From the cell containing the given text, extract its center point as (x, y) coordinate. 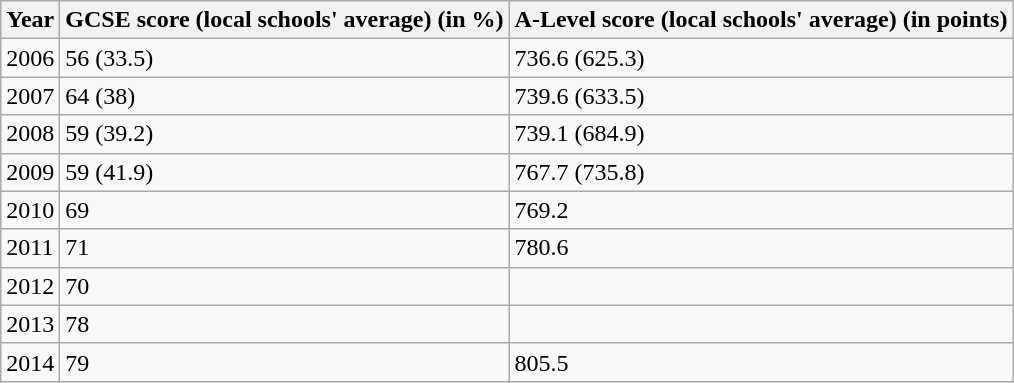
2014 (30, 362)
Year (30, 20)
70 (284, 286)
805.5 (761, 362)
2006 (30, 58)
2010 (30, 210)
78 (284, 324)
2007 (30, 96)
79 (284, 362)
69 (284, 210)
A-Level score (local schools' average) (in points) (761, 20)
56 (33.5) (284, 58)
2011 (30, 248)
59 (41.9) (284, 172)
767.7 (735.8) (761, 172)
780.6 (761, 248)
2008 (30, 134)
71 (284, 248)
2012 (30, 286)
739.6 (633.5) (761, 96)
739.1 (684.9) (761, 134)
64 (38) (284, 96)
59 (39.2) (284, 134)
GCSE score (local schools' average) (in %) (284, 20)
2009 (30, 172)
736.6 (625.3) (761, 58)
769.2 (761, 210)
2013 (30, 324)
